For the text-containing cell, return its midpoint in [X, Y] coordinate format. 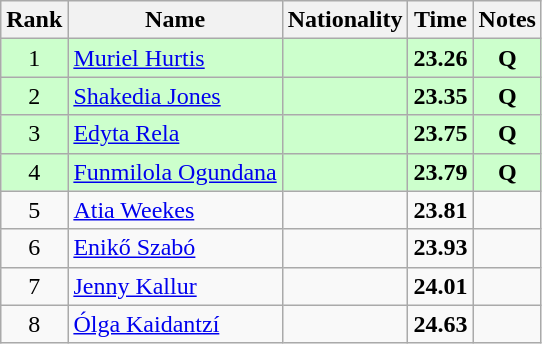
24.01 [440, 286]
23.35 [440, 96]
Muriel Hurtis [175, 58]
8 [34, 324]
23.81 [440, 210]
Funmilola Ogundana [175, 172]
1 [34, 58]
Time [440, 20]
23.26 [440, 58]
Shakedia Jones [175, 96]
2 [34, 96]
Jenny Kallur [175, 286]
4 [34, 172]
3 [34, 134]
24.63 [440, 324]
23.79 [440, 172]
23.93 [440, 248]
Rank [34, 20]
23.75 [440, 134]
Nationality [345, 20]
Name [175, 20]
6 [34, 248]
Atia Weekes [175, 210]
5 [34, 210]
Ólga Kaidantzí [175, 324]
Enikő Szabó [175, 248]
7 [34, 286]
Notes [507, 20]
Edyta Rela [175, 134]
